Capture the cell that displays the provided text and extract its [X, Y] central coordinate. 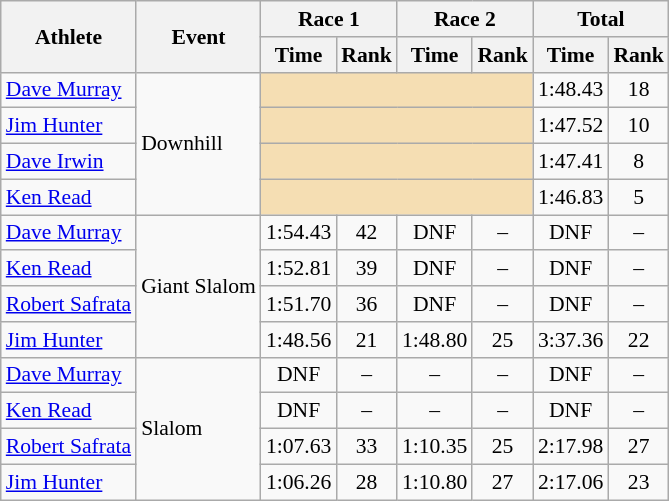
28 [366, 482]
Total [601, 19]
1:52.81 [298, 269]
23 [638, 482]
1:07.63 [298, 447]
1:54.43 [298, 233]
18 [638, 90]
1:06.26 [298, 482]
10 [638, 126]
1:48.56 [298, 340]
1:46.83 [570, 197]
3:37.36 [570, 340]
1:48.80 [434, 340]
Dave Irwin [68, 162]
1:10.35 [434, 447]
33 [366, 447]
1:51.70 [298, 304]
2:17.06 [570, 482]
36 [366, 304]
2:17.98 [570, 447]
22 [638, 340]
Athlete [68, 36]
1:48.43 [570, 90]
42 [366, 233]
Event [198, 36]
Downhill [198, 143]
1:10.80 [434, 482]
Slalom [198, 428]
Race 2 [465, 19]
21 [366, 340]
Race 1 [329, 19]
39 [366, 269]
Giant Slalom [198, 286]
8 [638, 162]
1:47.41 [570, 162]
5 [638, 197]
1:47.52 [570, 126]
